Capture the cell that displays the provided text and extract its (x, y) central coordinate. 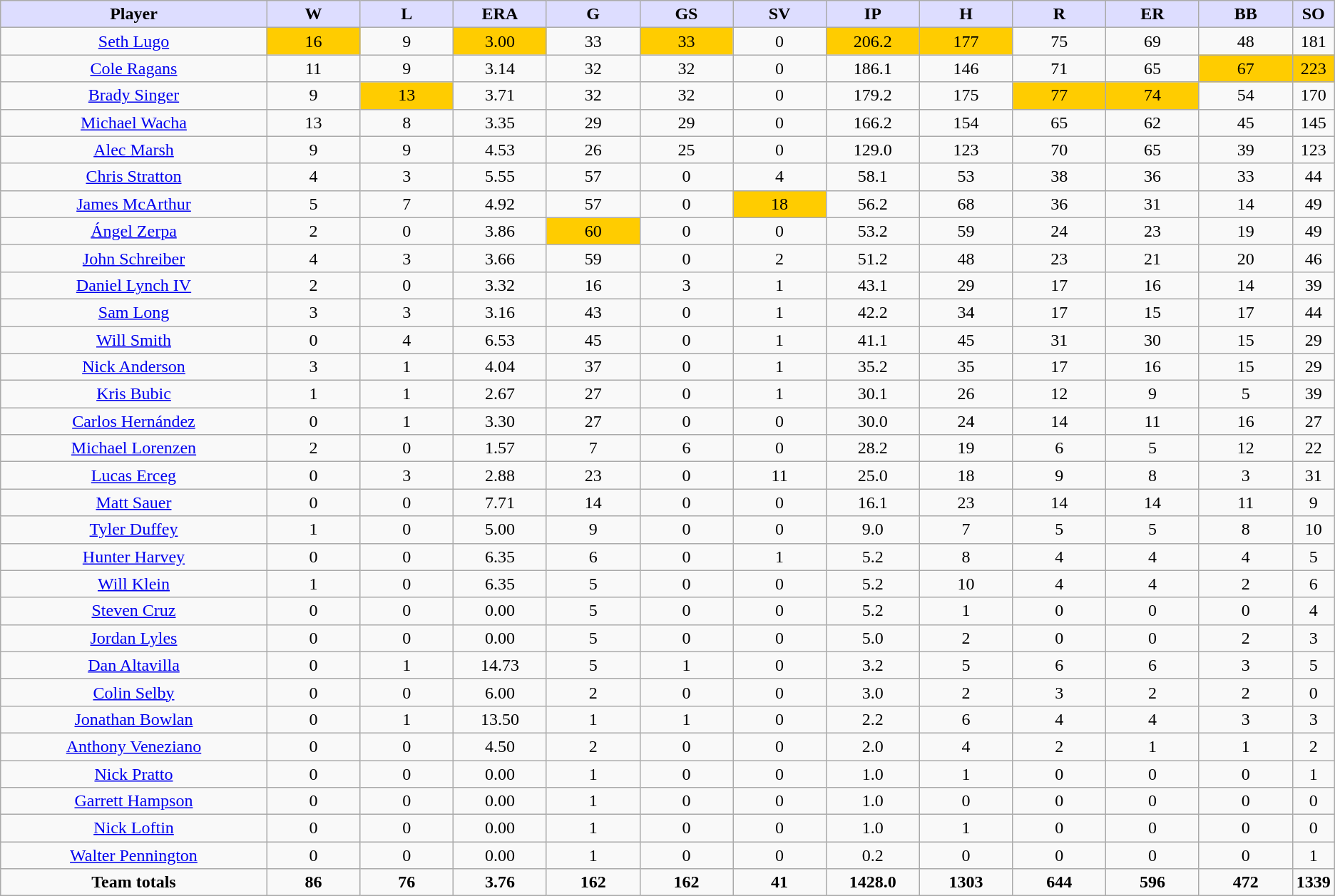
43 (593, 312)
30.0 (873, 421)
3.2 (873, 665)
223 (1314, 68)
67 (1245, 68)
86 (314, 882)
41.1 (873, 340)
70 (1060, 150)
Daniel Lynch IV (134, 285)
177 (966, 41)
Sam Long (134, 312)
179.2 (873, 96)
596 (1152, 882)
3.00 (501, 41)
Player (134, 14)
75 (1060, 41)
Carlos Hernández (134, 421)
6.53 (501, 340)
13.50 (501, 719)
3.0 (873, 692)
181 (1314, 41)
25.0 (873, 475)
Alec Marsh (134, 150)
7.71 (501, 503)
Team totals (134, 882)
4.50 (501, 746)
5.55 (501, 177)
56.2 (873, 204)
Anthony Veneziano (134, 746)
206.2 (873, 41)
46 (1314, 258)
Colin Selby (134, 692)
186.1 (873, 68)
53 (966, 177)
30.1 (873, 394)
1303 (966, 882)
Garrett Hampson (134, 801)
1428.0 (873, 882)
16.1 (873, 503)
5.00 (501, 530)
Walter Pennington (134, 855)
3.76 (501, 882)
Ángel Zerpa (134, 231)
9.0 (873, 530)
2.88 (501, 475)
21 (1152, 258)
ER (1152, 14)
20 (1245, 258)
68 (966, 204)
SO (1314, 14)
Michael Wacha (134, 123)
Nick Anderson (134, 367)
3.32 (501, 285)
4.53 (501, 150)
42.2 (873, 312)
35.2 (873, 367)
1.57 (501, 448)
4.92 (501, 204)
2.2 (873, 719)
Steven Cruz (134, 611)
L (406, 14)
154 (966, 123)
Hunter Harvey (134, 557)
38 (1060, 177)
74 (1152, 96)
34 (966, 312)
Nick Pratto (134, 773)
Will Klein (134, 584)
SV (780, 14)
Cole Ragans (134, 68)
2.0 (873, 746)
77 (1060, 96)
3.16 (501, 312)
Michael Lorenzen (134, 448)
2.67 (501, 394)
644 (1060, 882)
3.86 (501, 231)
G (593, 14)
22 (1314, 448)
43.1 (873, 285)
37 (593, 367)
Chris Stratton (134, 177)
Dan Altavilla (134, 665)
25 (686, 150)
146 (966, 68)
1339 (1314, 882)
145 (1314, 123)
71 (1060, 68)
170 (1314, 96)
Nick Loftin (134, 828)
Will Smith (134, 340)
John Schreiber (134, 258)
69 (1152, 41)
58.1 (873, 177)
Tyler Duffey (134, 530)
Seth Lugo (134, 41)
Brady Singer (134, 96)
62 (1152, 123)
James McArthur (134, 204)
41 (780, 882)
6.00 (501, 692)
51.2 (873, 258)
3.66 (501, 258)
IP (873, 14)
5.0 (873, 638)
GS (686, 14)
H (966, 14)
3.14 (501, 68)
76 (406, 882)
Jonathan Bowlan (134, 719)
Jordan Lyles (134, 638)
4.04 (501, 367)
R (1060, 14)
3.71 (501, 96)
53.2 (873, 231)
3.30 (501, 421)
30 (1152, 340)
BB (1245, 14)
54 (1245, 96)
0.2 (873, 855)
472 (1245, 882)
Kris Bubic (134, 394)
ERA (501, 14)
W (314, 14)
28.2 (873, 448)
60 (593, 231)
Matt Sauer (134, 503)
3.35 (501, 123)
35 (966, 367)
129.0 (873, 150)
175 (966, 96)
14.73 (501, 665)
166.2 (873, 123)
Lucas Erceg (134, 475)
